For the text-containing cell, return its midpoint in [X, Y] coordinate format. 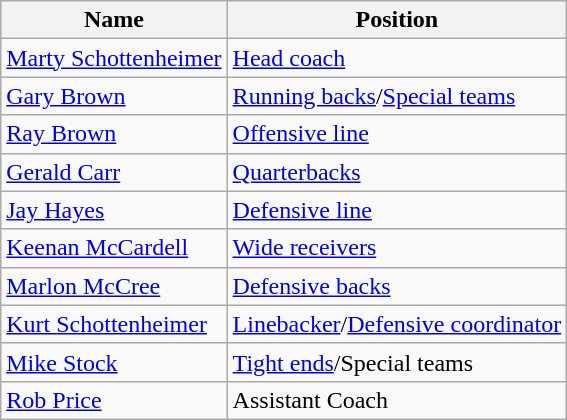
Jay Hayes [114, 210]
Mike Stock [114, 362]
Position [397, 20]
Assistant Coach [397, 400]
Linebacker/Defensive coordinator [397, 324]
Marlon McCree [114, 286]
Tight ends/Special teams [397, 362]
Kurt Schottenheimer [114, 324]
Defensive backs [397, 286]
Ray Brown [114, 134]
Defensive line [397, 210]
Marty Schottenheimer [114, 58]
Head coach [397, 58]
Keenan McCardell [114, 248]
Gerald Carr [114, 172]
Name [114, 20]
Gary Brown [114, 96]
Quarterbacks [397, 172]
Rob Price [114, 400]
Running backs/Special teams [397, 96]
Wide receivers [397, 248]
Offensive line [397, 134]
